Capture the cell that displays the provided text and extract its [x, y] central coordinate. 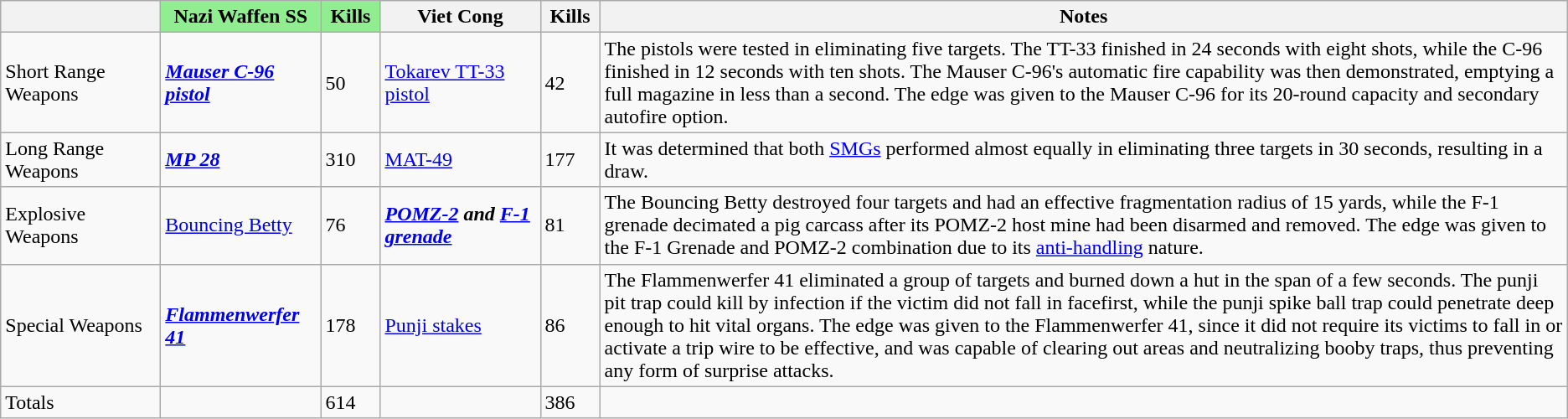
Bouncing Betty [241, 225]
50 [350, 82]
178 [350, 325]
614 [350, 402]
76 [350, 225]
Mauser C-96 pistol [241, 82]
MP 28 [241, 159]
Totals [80, 402]
It was determined that both SMGs performed almost equally in eliminating three targets in 30 seconds, resulting in a draw. [1084, 159]
386 [570, 402]
Short Range Weapons [80, 82]
Notes [1084, 17]
42 [570, 82]
310 [350, 159]
Long Range Weapons [80, 159]
177 [570, 159]
86 [570, 325]
81 [570, 225]
Flammenwerfer 41 [241, 325]
Viet Cong [461, 17]
Punji stakes [461, 325]
POMZ-2 and F-1 grenade [461, 225]
Explosive Weapons [80, 225]
Tokarev TT-33 pistol [461, 82]
MAT-49 [461, 159]
Special Weapons [80, 325]
Nazi Waffen SS [241, 17]
